Find where the given text appears and provide that cell's center as (x, y) coordinate. 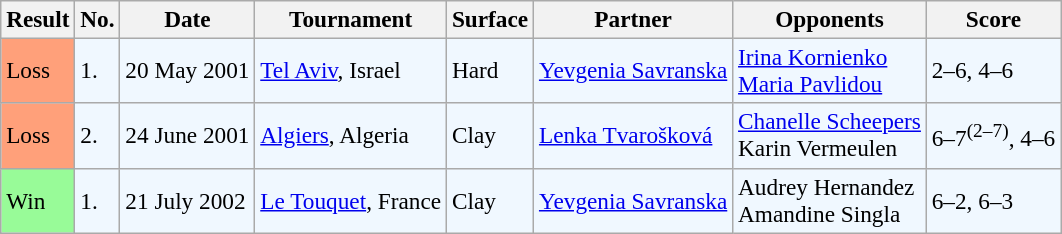
No. (98, 19)
Win (38, 200)
24 June 2001 (188, 136)
Irina Kornienko Maria Pavlidou (830, 70)
6–7(2–7), 4–6 (993, 136)
Score (993, 19)
Audrey Hernandez Amandine Singla (830, 200)
2. (98, 136)
Tel Aviv, Israel (351, 70)
2–6, 4–6 (993, 70)
21 July 2002 (188, 200)
Chanelle Scheepers Karin Vermeulen (830, 136)
Surface (490, 19)
Hard (490, 70)
Algiers, Algeria (351, 136)
Opponents (830, 19)
Result (38, 19)
Le Touquet, France (351, 200)
Tournament (351, 19)
Partner (634, 19)
20 May 2001 (188, 70)
Lenka Tvarošková (634, 136)
Date (188, 19)
6–2, 6–3 (993, 200)
